Detect which cell encompasses the target text, then output its [x, y] center coordinate. 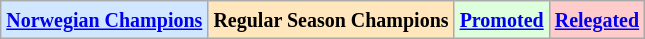
Promoted [502, 20]
Norwegian Champions [104, 20]
Relegated [596, 20]
Regular Season Champions [331, 20]
